Return (x, y) of the center of cell containing provided text 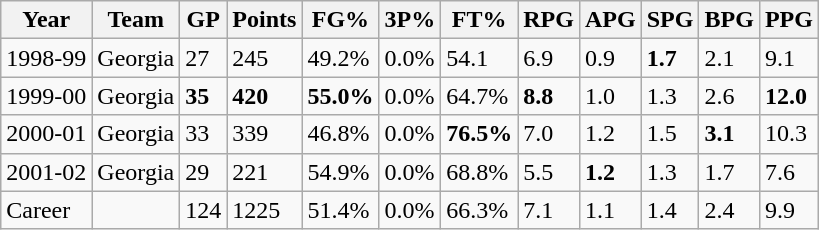
2001-02 (46, 172)
Team (136, 20)
27 (204, 58)
7.1 (549, 210)
54.9% (340, 172)
64.7% (480, 96)
76.5% (480, 134)
2.1 (729, 58)
BPG (729, 20)
Year (46, 20)
Points (264, 20)
51.4% (340, 210)
1.4 (670, 210)
66.3% (480, 210)
12.0 (788, 96)
1225 (264, 210)
7.0 (549, 134)
FT% (480, 20)
1.1 (610, 210)
68.8% (480, 172)
245 (264, 58)
6.9 (549, 58)
46.8% (340, 134)
1998-99 (46, 58)
54.1 (480, 58)
33 (204, 134)
3P% (410, 20)
PPG (788, 20)
10.3 (788, 134)
420 (264, 96)
221 (264, 172)
2.6 (729, 96)
GP (204, 20)
0.9 (610, 58)
124 (204, 210)
RPG (549, 20)
8.8 (549, 96)
55.0% (340, 96)
339 (264, 134)
49.2% (340, 58)
1.0 (610, 96)
APG (610, 20)
9.1 (788, 58)
FG% (340, 20)
3.1 (729, 134)
SPG (670, 20)
2000-01 (46, 134)
29 (204, 172)
9.9 (788, 210)
2.4 (729, 210)
35 (204, 96)
7.6 (788, 172)
1.5 (670, 134)
1999-00 (46, 96)
5.5 (549, 172)
Career (46, 210)
